Return the [x, y] coordinate for the center point of the cell that contains the specified text.  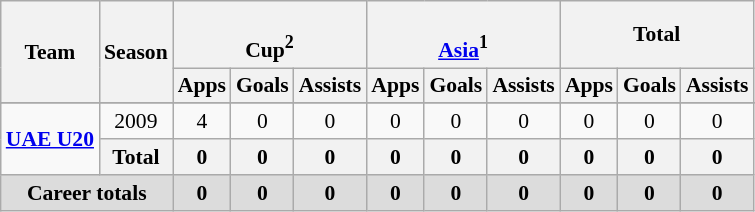
Asia1 [463, 34]
2009 [136, 122]
4 [202, 122]
Team [50, 52]
Season [136, 52]
Career totals [87, 193]
UAE U20 [50, 140]
Cup2 [270, 34]
